Determine the (X, Y) coordinate at the center of the cell enclosing the given text.  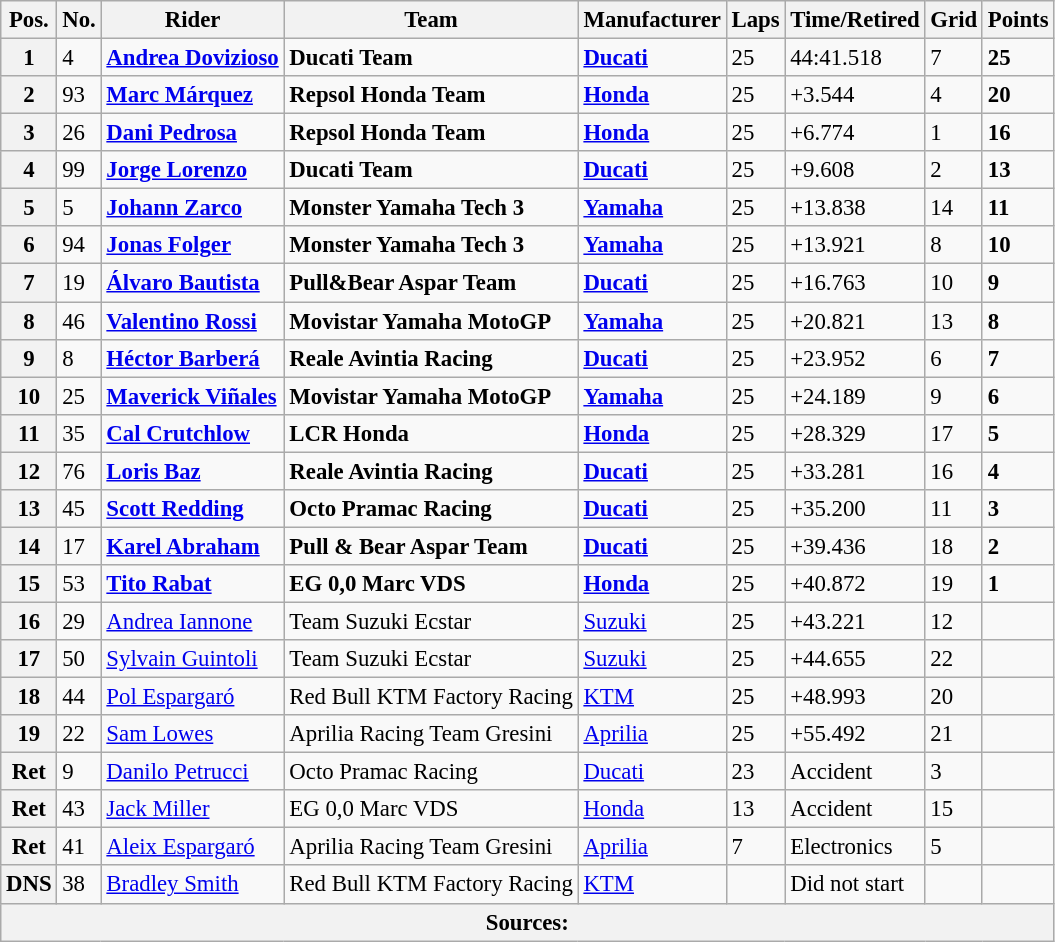
+24.189 (855, 396)
Scott Redding (192, 509)
46 (79, 321)
94 (79, 245)
41 (79, 847)
Electronics (855, 847)
Álvaro Bautista (192, 283)
21 (954, 734)
+44.655 (855, 659)
44:41.518 (855, 58)
50 (79, 659)
53 (79, 584)
Pol Espargaró (192, 697)
+43.221 (855, 621)
35 (79, 433)
45 (79, 509)
+40.872 (855, 584)
+55.492 (855, 734)
Sam Lowes (192, 734)
Karel Abraham (192, 546)
Pos. (29, 20)
+13.921 (855, 245)
44 (79, 697)
Laps (756, 20)
Time/Retired (855, 20)
Marc Márquez (192, 95)
Bradley Smith (192, 885)
26 (79, 133)
93 (79, 95)
+33.281 (855, 471)
Jonas Folger (192, 245)
Héctor Barberá (192, 358)
Points (1018, 20)
Andrea Iannone (192, 621)
+39.436 (855, 546)
+3.544 (855, 95)
Sylvain Guintoli (192, 659)
+13.838 (855, 208)
+28.329 (855, 433)
Loris Baz (192, 471)
Jack Miller (192, 809)
Did not start (855, 885)
43 (79, 809)
38 (79, 885)
Sources: (528, 922)
+16.763 (855, 283)
+48.993 (855, 697)
Grid (954, 20)
Maverick Viñales (192, 396)
+20.821 (855, 321)
Pull & Bear Aspar Team (431, 546)
No. (79, 20)
Aleix Espargaró (192, 847)
Cal Crutchlow (192, 433)
Team (431, 20)
Manufacturer (652, 20)
Dani Pedrosa (192, 133)
+35.200 (855, 509)
Pull&Bear Aspar Team (431, 283)
+23.952 (855, 358)
+9.608 (855, 170)
DNS (29, 885)
Jorge Lorenzo (192, 170)
76 (79, 471)
+6.774 (855, 133)
Danilo Petrucci (192, 772)
LCR Honda (431, 433)
Andrea Dovizioso (192, 58)
Valentino Rossi (192, 321)
99 (79, 170)
29 (79, 621)
23 (756, 772)
Rider (192, 20)
Tito Rabat (192, 584)
Johann Zarco (192, 208)
